Extract the (X, Y) coordinate from the center of the cell holding the provided text.  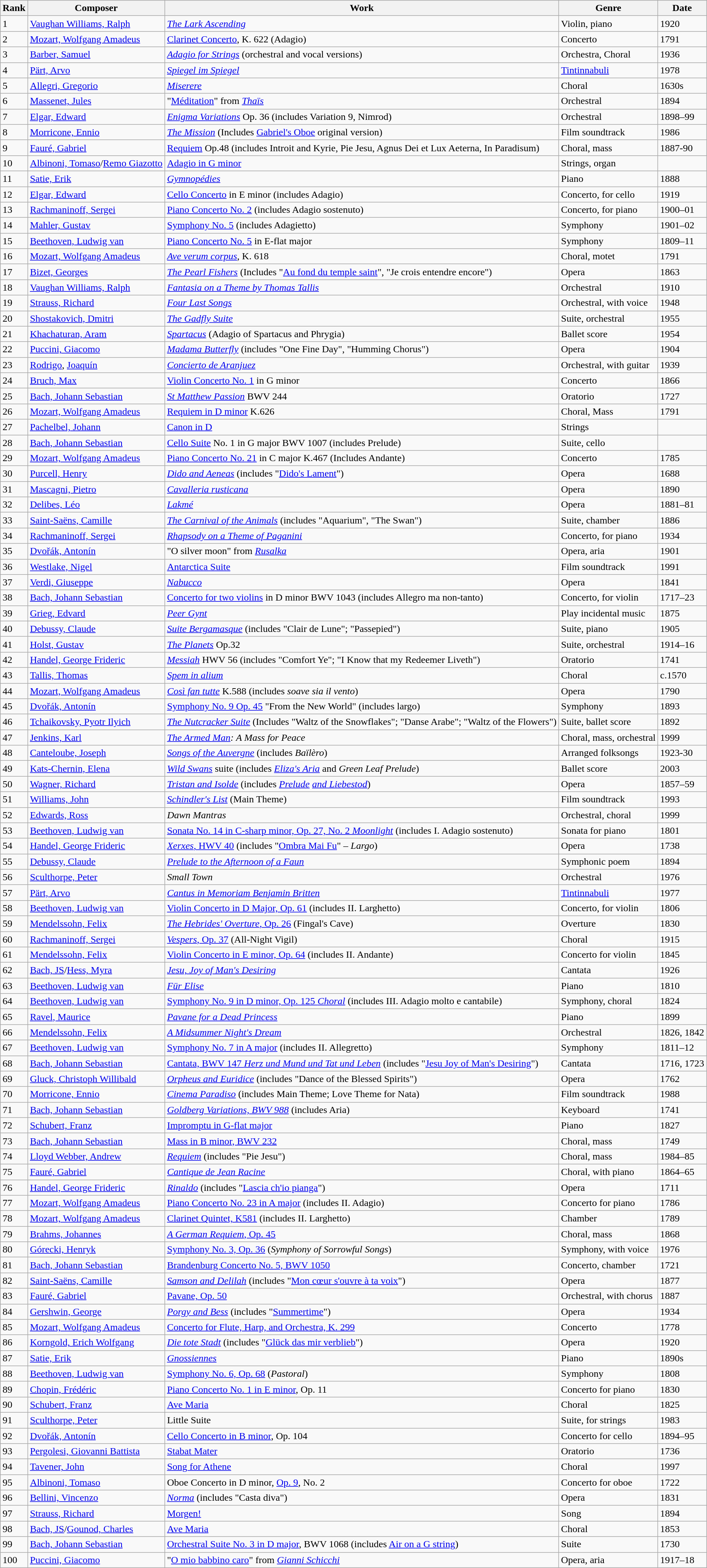
Work (362, 8)
Oboe Concerto in D minor, Op. 9, No. 2 (362, 1482)
3 (14, 55)
1711 (683, 1188)
Cello Concerto in B minor, Op. 104 (362, 1435)
1983 (683, 1420)
55 (14, 861)
Mascagni, Pietro (96, 489)
1984–85 (683, 1156)
51 (14, 799)
Bach, JS/Gounod, Charles (96, 1529)
1939 (683, 365)
1778 (683, 1327)
83 (14, 1296)
Mahler, Gustav (96, 225)
Concierto de Aranjuez (362, 365)
89 (14, 1389)
1877 (683, 1281)
1988 (683, 1094)
Massenet, Jules (96, 101)
Kats-Chernin, Elena (96, 769)
1923-30 (683, 753)
Requiem Op.48 (includes Introit and Kyrie, Pie Jesu, Agnus Dei et Lux Aeterna, In Paradisum) (362, 148)
Pavane, Op. 50 (362, 1296)
24 (14, 380)
Tallis, Thomas (96, 675)
Madama Butterfly (includes "One Fine Day", "Humming Chorus") (362, 349)
97 (14, 1513)
31 (14, 489)
46 (14, 722)
1864–65 (683, 1172)
Vespers, Op. 37 (All-Night Vigil) (362, 939)
"O silver moon" from Rusalka (362, 551)
1905 (683, 629)
A Midsummer Night's Dream (362, 1032)
Little Suite (362, 1420)
1688 (683, 474)
Violin Concerto in D Major, Op. 61 (includes II. Larghetto) (362, 908)
Samson and Delilah (includes "Mon cœur s'ouvre à ta voix") (362, 1281)
Rhapsody on a Theme of Paganini (362, 536)
1866 (683, 380)
Orchestral, with guitar (608, 365)
1831 (683, 1498)
1786 (683, 1203)
36 (14, 567)
Composer (96, 8)
Xerxes, HWV 40 (includes "Ombra Mai Fu" – Largo) (362, 846)
12 (14, 194)
54 (14, 846)
1997 (683, 1467)
64 (14, 1001)
1825 (683, 1405)
40 (14, 629)
22 (14, 349)
6 (14, 101)
Violin Concerto No. 1 in G minor (362, 380)
99 (14, 1544)
Bellini, Vincenzo (96, 1498)
1824 (683, 1001)
Westlake, Nigel (96, 567)
Dido and Aeneas (includes "Dido's Lament") (362, 474)
1977 (683, 892)
1901–02 (683, 225)
Small Town (362, 877)
The Planets Op.32 (362, 644)
Norma (includes "Casta diva") (362, 1498)
61 (14, 955)
Orpheus and Euridice (includes "Dance of the Blessed Spirits") (362, 1079)
St Matthew Passion BWV 244 (362, 396)
2 (14, 39)
1808 (683, 1374)
70 (14, 1094)
Gymnopédies (362, 179)
1888 (683, 179)
1853 (683, 1529)
21 (14, 334)
92 (14, 1435)
Choral, Mass (608, 411)
Concerto for two violins in D minor BWV 1043 (includes Allegro ma non-tanto) (362, 598)
82 (14, 1281)
Rank (14, 8)
1 (14, 24)
1730 (683, 1544)
1630s (683, 86)
Brandenburg Concerto No. 5, BWV 1050 (362, 1265)
Overture (608, 923)
1900–01 (683, 210)
1722 (683, 1482)
30 (14, 474)
Verdi, Giuseppe (96, 582)
71 (14, 1110)
17 (14, 272)
29 (14, 458)
Song (608, 1513)
1863 (683, 272)
Symphony No. 3, Op. 36 (Symphony of Sorrowful Songs) (362, 1250)
Górecki, Henryk (96, 1250)
The Carnival of the Animals (includes "Aquarium", "The Swan") (362, 520)
Fantasia on a Theme by Thomas Tallis (362, 287)
Concerto for violin (608, 955)
Orchestra, Choral (608, 55)
33 (14, 520)
1790 (683, 691)
Concerto for Flute, Harp, and Orchestra, K. 299 (362, 1327)
26 (14, 411)
c.1570 (683, 675)
62 (14, 970)
1736 (683, 1451)
Pavane for a Dead Princess (362, 1017)
Ravel, Maurice (96, 1017)
1955 (683, 318)
49 (14, 769)
76 (14, 1188)
1926 (683, 970)
Bach, JS/Hess, Myra (96, 970)
91 (14, 1420)
1785 (683, 458)
93 (14, 1451)
73 (14, 1141)
Brahms, Johannes (96, 1234)
58 (14, 908)
1919 (683, 194)
Symphony No. 6, Op. 68 (Pastoral) (362, 1374)
Chopin, Frédéric (96, 1389)
The Gadfly Suite (362, 318)
Concerto, for cello (608, 194)
90 (14, 1405)
Symphony No. 7 in A major (includes II. Allegretto) (362, 1048)
Lloyd Webber, Andrew (96, 1156)
Songs of the Auvergne (includes Baïlèro) (362, 753)
Cello Concerto in E minor (includes Adagio) (362, 194)
Clarinet Concerto, K. 622 (Adagio) (362, 39)
11 (14, 179)
Prelude to the Afternoon of a Faun (362, 861)
The Nutcracker Suite (Includes "Waltz of the Snowflakes"; "Danse Arabe"; "Waltz of the Flowers") (362, 722)
1954 (683, 334)
Concerto for cello (608, 1435)
Play incidental music (608, 613)
The Lark Ascending (362, 24)
Jesu, Joy of Man's Desiring (362, 970)
1717–23 (683, 598)
Clarinet Quintet, K581 (includes II. Larghetto) (362, 1219)
1890s (683, 1358)
75 (14, 1172)
44 (14, 691)
Suite, chamber (608, 520)
Cantus in Memoriam Benjamin Britten (362, 892)
1887 (683, 1296)
Dawn Mantras (362, 815)
77 (14, 1203)
Pachelbel, Johann (96, 427)
Choral, mass, orchestral (608, 738)
9 (14, 148)
34 (14, 536)
Albinoni, Tomaso/Remo Giazotto (96, 163)
Cantata, BWV 147 Herz und Mund und Tat und Leben (includes "Jesu Joy of Man's Desiring") (362, 1063)
Jenkins, Karl (96, 738)
1901 (683, 551)
88 (14, 1374)
Delibes, Léo (96, 505)
1857–59 (683, 784)
20 (14, 318)
Impromptu in G-flat major (362, 1125)
Peer Gynt (362, 613)
1789 (683, 1219)
1936 (683, 55)
38 (14, 598)
69 (14, 1079)
Symphony, choral (608, 1001)
The Hebrides' Overture, Op. 26 (Fingal's Cave) (362, 923)
Suite, ballet score (608, 722)
53 (14, 830)
Adagio for Strings (orchestral and vocal versions) (362, 55)
35 (14, 551)
Orchestral, with voice (608, 303)
Orchestral Suite No. 3 in D major, BWV 1068 (includes Air on a G string) (362, 1544)
47 (14, 738)
4 (14, 70)
28 (14, 442)
85 (14, 1327)
1806 (683, 908)
32 (14, 505)
Canon in D (362, 427)
Für Elise (362, 986)
Chamber (608, 1219)
72 (14, 1125)
Mass in B minor, BWV 232 (362, 1141)
Grieg, Edvard (96, 613)
1886 (683, 520)
Strings (608, 427)
2003 (683, 769)
45 (14, 707)
Orchestral, with chorus (608, 1296)
Gnossiennes (362, 1358)
100 (14, 1560)
Requiem in D minor K.626 (362, 411)
Gershwin, George (96, 1312)
Orchestral, choral (608, 815)
Holst, Gustav (96, 644)
8 (14, 132)
39 (14, 613)
50 (14, 784)
87 (14, 1358)
Symphony No. 9 Op. 45 "From the New World" (includes largo) (362, 707)
1738 (683, 846)
19 (14, 303)
Ave verum corpus, K. 618 (362, 256)
1868 (683, 1234)
The Armed Man: A Mass for Peace (362, 738)
1948 (683, 303)
Piano Concerto No. 5 in E-flat major (362, 241)
1914–16 (683, 644)
Nabucco (362, 582)
Bruch, Max (96, 380)
Cello Suite No. 1 in G major BWV 1007 (includes Prelude) (362, 442)
59 (14, 923)
Canteloube, Joseph (96, 753)
Purcell, Henry (96, 474)
86 (14, 1343)
52 (14, 815)
1762 (683, 1079)
1826, 1842 (683, 1032)
Bizet, Georges (96, 272)
Korngold, Erich Wolfgang (96, 1343)
Choral, with piano (608, 1172)
1721 (683, 1265)
1893 (683, 707)
Violin, piano (608, 24)
1727 (683, 396)
Suite Bergamasque (includes "Clair de Lune"; "Passepied") (362, 629)
Tchaikovsky, Pyotr Ilyich (96, 722)
15 (14, 241)
Strings, organ (608, 163)
56 (14, 877)
Wagner, Richard (96, 784)
The Mission (Includes Gabriel's Oboe original version) (362, 132)
Shostakovich, Dmitri (96, 318)
48 (14, 753)
Cavalleria rusticana (362, 489)
Symphonic poem (608, 861)
Die tote Stadt (includes "Glück das mir verblieb") (362, 1343)
Khachaturan, Aram (96, 334)
"Méditation" from Thaïs (362, 101)
Porgy and Bess (includes "Summertime") (362, 1312)
1809–11 (683, 241)
98 (14, 1529)
Williams, John (96, 799)
Wild Swans suite (includes Eliza's Aria and Green Leaf Prelude) (362, 769)
Spiegel im Spiegel (362, 70)
41 (14, 644)
95 (14, 1482)
1910 (683, 287)
10 (14, 163)
1875 (683, 613)
The Pearl Fishers (Includes "Au fond du temple saint", "Je crois entendre encore") (362, 272)
96 (14, 1498)
80 (14, 1250)
1716, 1723 (683, 1063)
5 (14, 86)
1986 (683, 132)
Date (683, 8)
65 (14, 1017)
63 (14, 986)
66 (14, 1032)
Violin Concerto in E minor, Op. 64 (includes II. Andante) (362, 955)
1841 (683, 582)
"O mio babbino caro" from Gianni Schicchi (362, 1560)
1917–18 (683, 1560)
Morgen! (362, 1513)
Symphony No. 9 in D minor, Op. 125 Choral (includes III. Adagio molto e cantabile) (362, 1001)
Miserere (362, 86)
Goldberg Variations, BWV 988 (includes Aria) (362, 1110)
Sonata No. 14 in C-sharp minor, Op. 27, No. 2 Moonlight (includes I. Adagio sostenuto) (362, 830)
Adagio in G minor (362, 163)
Symphony No. 5 (includes Adagietto) (362, 225)
Tristan and Isolde (includes Prelude and Liebestod) (362, 784)
16 (14, 256)
13 (14, 210)
Cinema Paradiso (includes Main Theme; Love Theme for Nata) (362, 1094)
Enigma Variations Op. 36 (includes Variation 9, Nimrod) (362, 117)
Sonata for piano (608, 830)
27 (14, 427)
Suite (608, 1544)
Albinoni, Tomaso (96, 1482)
Messiah HWV 56 (includes "Comfort Ye"; "I Know that my Redeemer Liveth") (362, 660)
67 (14, 1048)
84 (14, 1312)
1890 (683, 489)
42 (14, 660)
18 (14, 287)
1827 (683, 1125)
Rodrigo, Joaquín (96, 365)
Piano Concerto No. 23 in A major (includes II. Adagio) (362, 1203)
Antarctica Suite (362, 567)
Suite, for strings (608, 1420)
Genre (608, 8)
74 (14, 1156)
25 (14, 396)
Suite, piano (608, 629)
Gluck, Christoph Willibald (96, 1079)
Piano Concerto No. 2 (includes Adagio sostenuto) (362, 210)
1978 (683, 70)
1811–12 (683, 1048)
Choral, motet (608, 256)
Spartacus (Adagio of Spartacus and Phrygia) (362, 334)
Keyboard (608, 1110)
37 (14, 582)
1898–99 (683, 117)
79 (14, 1234)
Concerto, chamber (608, 1265)
Four Last Songs (362, 303)
Spem in alium (362, 675)
Cantique de Jean Racine (362, 1172)
1845 (683, 955)
1915 (683, 939)
Edwards, Ross (96, 815)
1993 (683, 799)
43 (14, 675)
1899 (683, 1017)
60 (14, 939)
Rinaldo (includes "Lascia ch'io pianga") (362, 1188)
1887-90 (683, 148)
1991 (683, 567)
1892 (683, 722)
Suite, cello (608, 442)
Tavener, John (96, 1467)
Schindler's List (Main Theme) (362, 799)
Symphony, with voice (608, 1250)
A German Requiem, Op. 45 (362, 1234)
23 (14, 365)
57 (14, 892)
78 (14, 1219)
7 (14, 117)
Arranged folksongs (608, 753)
1749 (683, 1141)
Piano Concerto No. 1 in E minor, Op. 11 (362, 1389)
14 (14, 225)
1904 (683, 349)
Pergolesi, Giovanni Battista (96, 1451)
Allegri, Gregorio (96, 86)
68 (14, 1063)
Song for Athene (362, 1467)
Lakmé (362, 505)
Concerto for oboe (608, 1482)
1810 (683, 986)
Stabat Mater (362, 1451)
Barber, Samuel (96, 55)
Requiem (includes "Pie Jesu") (362, 1156)
1881–81 (683, 505)
1894–95 (683, 1435)
Piano Concerto No. 21 in C major K.467 (Includes Andante) (362, 458)
81 (14, 1265)
94 (14, 1467)
1801 (683, 830)
Così fan tutte K.588 (includes soave sia il vento) (362, 691)
